Provide the (X, Y) coordinate of the cell's center where the given text is located.  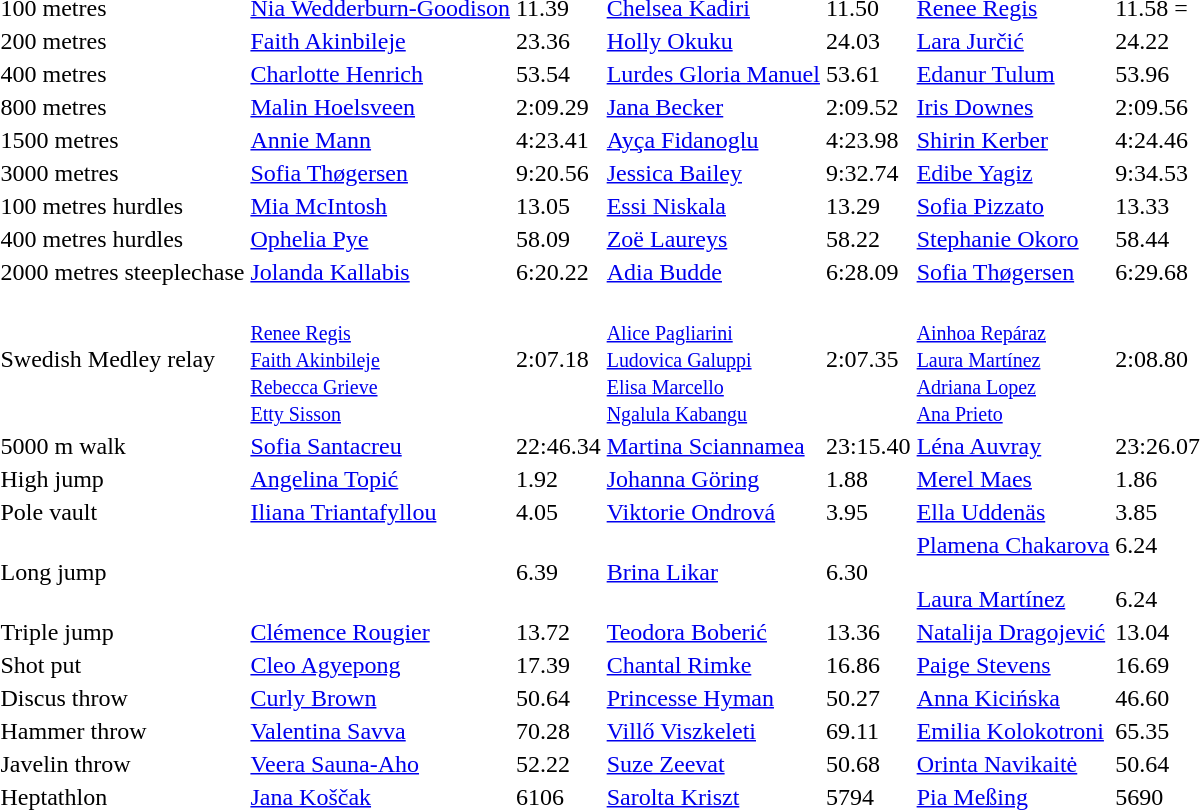
Merel Maes (1013, 479)
Iliana Triantafyllou (380, 512)
Iris Downes (1013, 107)
17.39 (558, 665)
Villő Viszkeleti (713, 731)
Holly Okuku (713, 41)
Sofia Santacreu (380, 446)
4:23.98 (868, 140)
Alice PagliariniLudovica GaluppiElisa MarcelloNgalula Kabangu (713, 359)
Jessica Bailey (713, 173)
13.29 (868, 206)
Ella Uddenäs (1013, 512)
22:46.34 (558, 446)
53.54 (558, 74)
Lurdes Gloria Manuel (713, 74)
Emilia Kolokotroni (1013, 731)
Ophelia Pye (380, 239)
6.30 (868, 572)
6.39 (558, 572)
Cleo Agyepong (380, 665)
24.03 (868, 41)
2:07.35 (868, 359)
6:28.09 (868, 272)
Shirin Kerber (1013, 140)
Sofia Pizzato (1013, 206)
9:20.56 (558, 173)
Faith Akinbileje (380, 41)
Essi Niskala (713, 206)
Curly Brown (380, 698)
Orinta Navikaitė (1013, 764)
6:20.22 (558, 272)
Malin Hoelsveen (380, 107)
53.61 (868, 74)
Stephanie Okoro (1013, 239)
13.05 (558, 206)
1.92 (558, 479)
2:09.52 (868, 107)
9:32.74 (868, 173)
Edanur Tulum (1013, 74)
Natalija Dragojević (1013, 632)
1.88 (868, 479)
Princesse Hyman (713, 698)
Martina Sciannamea (713, 446)
4:23.41 (558, 140)
23:15.40 (868, 446)
52.22 (558, 764)
Charlotte Henrich (380, 74)
13.72 (558, 632)
Johanna Göring (713, 479)
Lara Jurčić (1013, 41)
Mia McIntosh (380, 206)
Clémence Rougier (380, 632)
3.95 (868, 512)
2:09.29 (558, 107)
Teodora Boberić (713, 632)
50.64 (558, 698)
Edibe Yagiz (1013, 173)
Zoë Laureys (713, 239)
Ayça Fidanoglu (713, 140)
Jana Becker (713, 107)
23.36 (558, 41)
Renee RegisFaith AkinbilejeRebecca GrieveEtty Sisson (380, 359)
Ainhoa RepárazLaura MartínezAdriana LopezAna Prieto (1013, 359)
2:07.18 (558, 359)
Veera Sauna-Aho (380, 764)
Annie Mann (380, 140)
Suze Zeevat (713, 764)
Adia Budde (713, 272)
Brina Likar (713, 572)
Léna Auvray (1013, 446)
Angelina Topić (380, 479)
Chantal Rimke (713, 665)
16.86 (868, 665)
Valentina Savva (380, 731)
4.05 (558, 512)
58.22 (868, 239)
Anna Kicińska (1013, 698)
13.36 (868, 632)
58.09 (558, 239)
Viktorie Ondrová (713, 512)
Plamena ChakarovaLaura Martínez (1013, 572)
Jolanda Kallabis (380, 272)
69.11 (868, 731)
50.68 (868, 764)
50.27 (868, 698)
Paige Stevens (1013, 665)
70.28 (558, 731)
